Provide the (X, Y) coordinate of the cell's center where the given text is located.  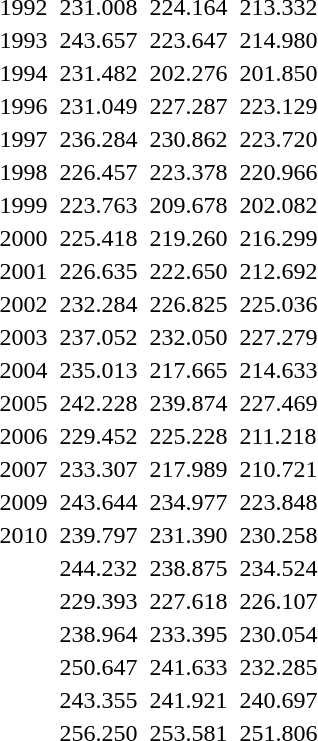
239.874 (188, 403)
222.650 (188, 271)
223.647 (188, 40)
243.355 (98, 700)
229.452 (98, 436)
233.307 (98, 469)
238.964 (98, 634)
202.276 (188, 73)
227.618 (188, 601)
250.647 (98, 667)
231.049 (98, 106)
226.457 (98, 172)
227.287 (188, 106)
217.989 (188, 469)
236.284 (98, 139)
241.921 (188, 700)
238.875 (188, 568)
230.862 (188, 139)
231.482 (98, 73)
241.633 (188, 667)
229.393 (98, 601)
243.644 (98, 502)
231.390 (188, 535)
217.665 (188, 370)
225.228 (188, 436)
223.763 (98, 205)
223.378 (188, 172)
234.977 (188, 502)
225.418 (98, 238)
243.657 (98, 40)
232.284 (98, 304)
226.635 (98, 271)
209.678 (188, 205)
233.395 (188, 634)
232.050 (188, 337)
219.260 (188, 238)
235.013 (98, 370)
244.232 (98, 568)
237.052 (98, 337)
242.228 (98, 403)
239.797 (98, 535)
226.825 (188, 304)
